Locate the cell with the specified text and output its [X, Y] center coordinate. 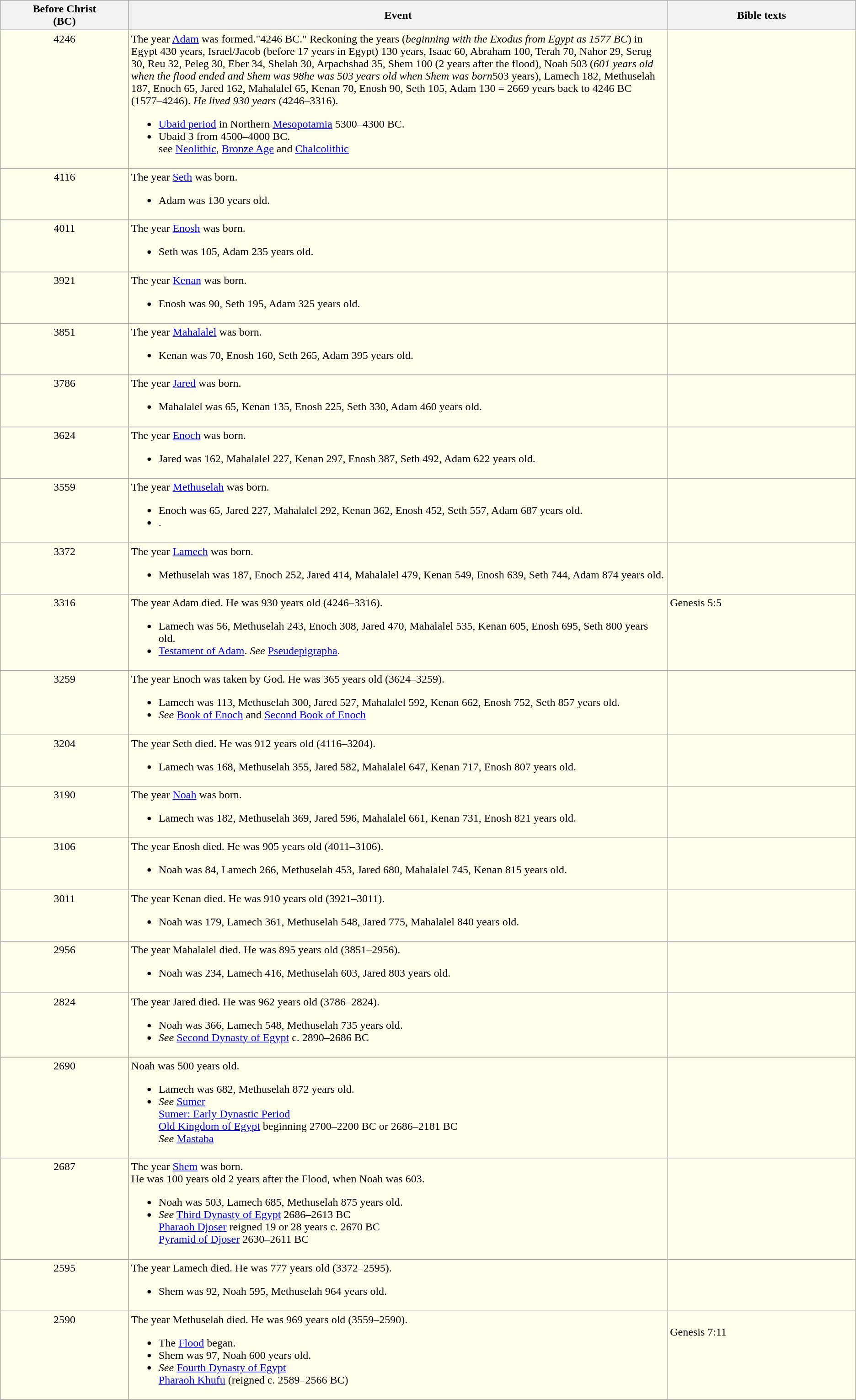
3190 [65, 812]
3372 [65, 568]
Genesis 5:5 [762, 632]
2687 [65, 1209]
The year Lamech was born.Methuselah was 187, Enoch 252, Jared 414, Mahalalel 479, Kenan 549, Enosh 639, Seth 744, Adam 874 years old. [398, 568]
The year Kenan died. He was 910 years old (3921–3011).Noah was 179, Lamech 361, Methuselah 548, Jared 775, Mahalalel 840 years old. [398, 915]
3106 [65, 864]
3204 [65, 760]
The year Enoch was born.Jared was 162, Mahalalel 227, Kenan 297, Enosh 387, Seth 492, Adam 622 years old. [398, 453]
Event [398, 16]
The year Kenan was born.Enosh was 90, Seth 195, Adam 325 years old. [398, 297]
The year Enosh was born.Seth was 105, Adam 235 years old. [398, 246]
The year Lamech died. He was 777 years old (3372–2595).Shem was 92, Noah 595, Methuselah 964 years old. [398, 1285]
2590 [65, 1355]
4011 [65, 246]
The year Seth died. He was 912 years old (4116–3204).Lamech was 168, Methuselah 355, Jared 582, Mahalalel 647, Kenan 717, Enosh 807 years old. [398, 760]
The year Mahalalel was born.Kenan was 70, Enosh 160, Seth 265, Adam 395 years old. [398, 349]
3316 [65, 632]
3011 [65, 915]
The year Mahalalel died. He was 895 years old (3851–2956).Noah was 234, Lamech 416, Methuselah 603, Jared 803 years old. [398, 967]
3851 [65, 349]
The year Enosh died. He was 905 years old (4011–3106).Noah was 84, Lamech 266, Methuselah 453, Jared 680, Mahalalel 745, Kenan 815 years old. [398, 864]
The year Jared died. He was 962 years old (3786–2824).Noah was 366, Lamech 548, Methuselah 735 years old.See Second Dynasty of Egypt c. 2890–2686 BC [398, 1025]
The year Jared was born.Mahalalel was 65, Kenan 135, Enosh 225, Seth 330, Adam 460 years old. [398, 401]
Genesis 7:11 [762, 1355]
2595 [65, 1285]
2824 [65, 1025]
The year Seth was born.Adam was 130 years old. [398, 194]
3786 [65, 401]
Bible texts [762, 16]
3624 [65, 453]
Before Christ(BC) [65, 16]
4246 [65, 99]
4116 [65, 194]
The year Noah was born.Lamech was 182, Methuselah 369, Jared 596, Mahalalel 661, Kenan 731, Enosh 821 years old. [398, 812]
3259 [65, 702]
3559 [65, 510]
3921 [65, 297]
2690 [65, 1107]
2956 [65, 967]
The year Methuselah was born.Enoch was 65, Jared 227, Mahalalel 292, Kenan 362, Enosh 452, Seth 557, Adam 687 years old.. [398, 510]
